Provide the [x, y] coordinate of the cell's center where the given text is located.  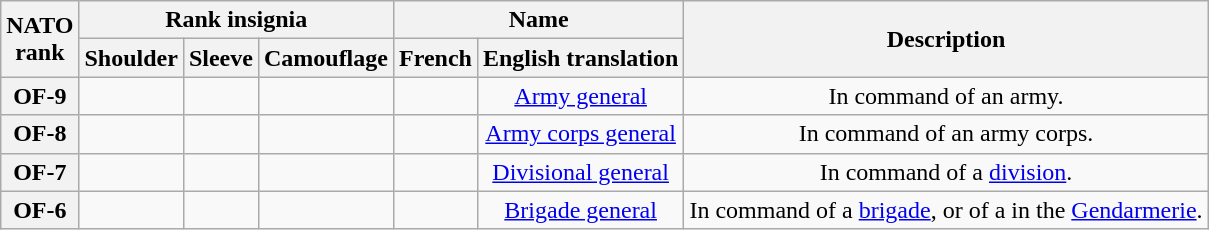
In command of an army. [946, 96]
English translation [580, 58]
OF-7 [40, 172]
NATOrank [40, 39]
OF-9 [40, 96]
Divisional general [580, 172]
In command of a division. [946, 172]
Shoulder [131, 58]
In command of a brigade, or of a in the Gendarmerie. [946, 210]
Sleeve [220, 58]
Army corps general [580, 134]
Description [946, 39]
OF-8 [40, 134]
Brigade general [580, 210]
Name [538, 20]
In command of an army corps. [946, 134]
Camouflage [326, 58]
French [435, 58]
Army general [580, 96]
Rank insignia [236, 20]
OF-6 [40, 210]
